Extract the (X, Y) coordinate from the center of the cell holding the provided text.  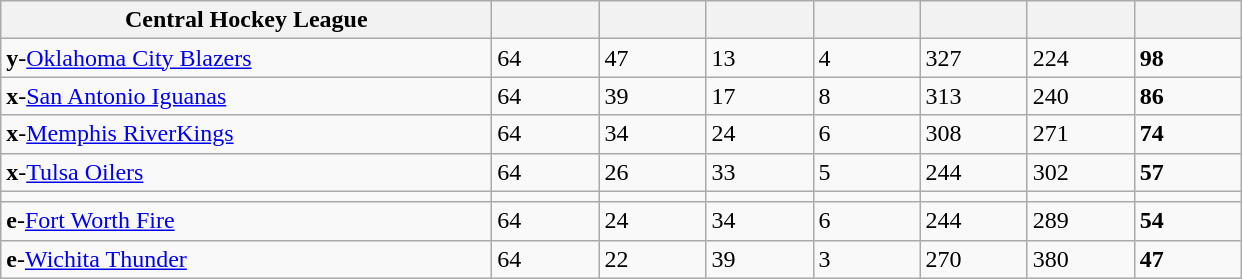
33 (760, 172)
17 (760, 96)
e-Wichita Thunder (246, 259)
327 (974, 58)
302 (1080, 172)
y-Oklahoma City Blazers (246, 58)
271 (1080, 134)
Central Hockey League (246, 20)
x-Tulsa Oilers (246, 172)
e-Fort Worth Fire (246, 221)
270 (974, 259)
57 (1188, 172)
3 (866, 259)
13 (760, 58)
308 (974, 134)
86 (1188, 96)
289 (1080, 221)
313 (974, 96)
54 (1188, 221)
5 (866, 172)
26 (652, 172)
224 (1080, 58)
74 (1188, 134)
x-Memphis RiverKings (246, 134)
98 (1188, 58)
22 (652, 259)
x-San Antonio Iguanas (246, 96)
8 (866, 96)
380 (1080, 259)
240 (1080, 96)
4 (866, 58)
